For the text-containing cell, return its midpoint in [x, y] coordinate format. 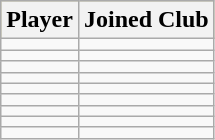
Joined Club [146, 20]
Player [40, 20]
